From the cell containing the given text, extract its center point as (x, y) coordinate. 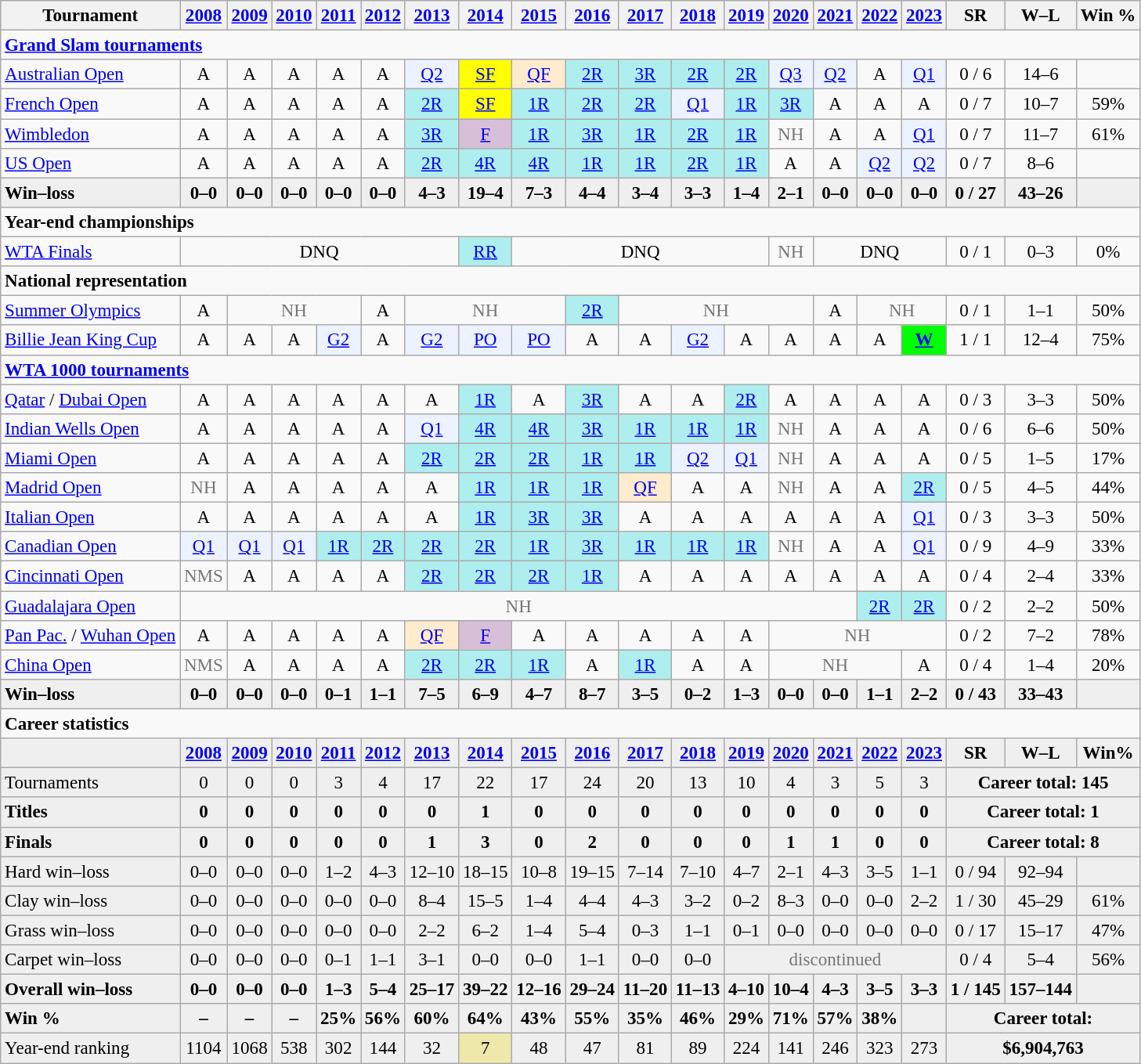
Tournament (91, 16)
7 (486, 1048)
20% (1107, 665)
3–1 (431, 960)
10–7 (1040, 104)
45–29 (1040, 901)
Tournaments (91, 783)
1 / 30 (976, 901)
8–6 (1040, 164)
0 / 17 (976, 930)
Cincinnati Open (91, 576)
6–2 (486, 930)
323 (880, 1048)
WTA 1000 tournaments (570, 370)
7–3 (539, 193)
discontinued (836, 960)
Career statistics (570, 724)
1104 (204, 1048)
2 (592, 842)
7–10 (699, 871)
2–4 (1040, 576)
Career total: 8 (1043, 842)
43–26 (1040, 193)
Guadalajara Open (91, 606)
14–6 (1040, 74)
15–5 (486, 901)
Madrid Open (91, 488)
25% (338, 1019)
Clay win–loss (91, 901)
1068 (249, 1048)
Summer Olympics (91, 311)
48 (539, 1048)
15–17 (1040, 930)
Q3 (791, 74)
Grass win–loss (91, 930)
10–4 (791, 990)
Career total: 1 (1043, 813)
29–24 (592, 990)
National representation (570, 281)
47% (1107, 930)
302 (338, 1048)
Hard win–loss (91, 871)
W (924, 341)
11–7 (1040, 134)
144 (384, 1048)
5 (880, 783)
64% (486, 1019)
4–10 (747, 990)
4–9 (1040, 546)
0 / 9 (976, 546)
1–2 (338, 871)
46% (699, 1019)
Win% (1107, 753)
11–13 (699, 990)
224 (747, 1048)
0 / 94 (976, 871)
Canadian Open (91, 546)
8–7 (592, 694)
273 (924, 1048)
25–17 (431, 990)
1–5 (1040, 458)
1 / 1 (976, 341)
US Open (91, 164)
Pan Pac. / Wuhan Open (91, 636)
WTA Finals (91, 252)
7–5 (431, 694)
1 / 145 (976, 990)
Indian Wells Open (91, 429)
Titles (91, 813)
13 (699, 783)
78% (1107, 636)
China Open (91, 665)
Miami Open (91, 458)
Billie Jean King Cup (91, 341)
89 (699, 1048)
Year-end ranking (91, 1048)
7–14 (645, 871)
538 (294, 1048)
18–15 (486, 871)
59% (1107, 104)
10–8 (539, 871)
12–16 (539, 990)
60% (431, 1019)
35% (645, 1019)
12–10 (431, 871)
Carpet win–loss (91, 960)
38% (880, 1019)
0% (1107, 252)
17% (1107, 458)
8–3 (791, 901)
Career total: 145 (1043, 783)
Australian Open (91, 74)
8–4 (431, 901)
22 (486, 783)
0 / 43 (976, 694)
20 (645, 783)
92–94 (1040, 871)
Year-end championships (570, 222)
6–6 (1040, 429)
7–2 (1040, 636)
Qatar / Dubai Open (91, 399)
French Open (91, 104)
Overall win–loss (91, 990)
Finals (91, 842)
57% (835, 1019)
19–15 (592, 871)
33–43 (1040, 694)
4–5 (1040, 488)
24 (592, 783)
75% (1107, 341)
10 (747, 783)
3–2 (699, 901)
6–9 (486, 694)
47 (592, 1048)
Wimbledon (91, 134)
29% (747, 1019)
Italian Open (91, 518)
81 (645, 1048)
Grand Slam tournaments (570, 45)
44% (1107, 488)
3–4 (645, 193)
246 (835, 1048)
RR (486, 252)
$6,904,763 (1043, 1048)
157–144 (1040, 990)
55% (592, 1019)
32 (431, 1048)
11–20 (645, 990)
39–22 (486, 990)
12–4 (1040, 341)
Career total: (1043, 1019)
141 (791, 1048)
19–4 (486, 193)
0 / 27 (976, 193)
71% (791, 1019)
43% (539, 1019)
